Output the [X, Y] coordinate of the center of the cell containing the given text.  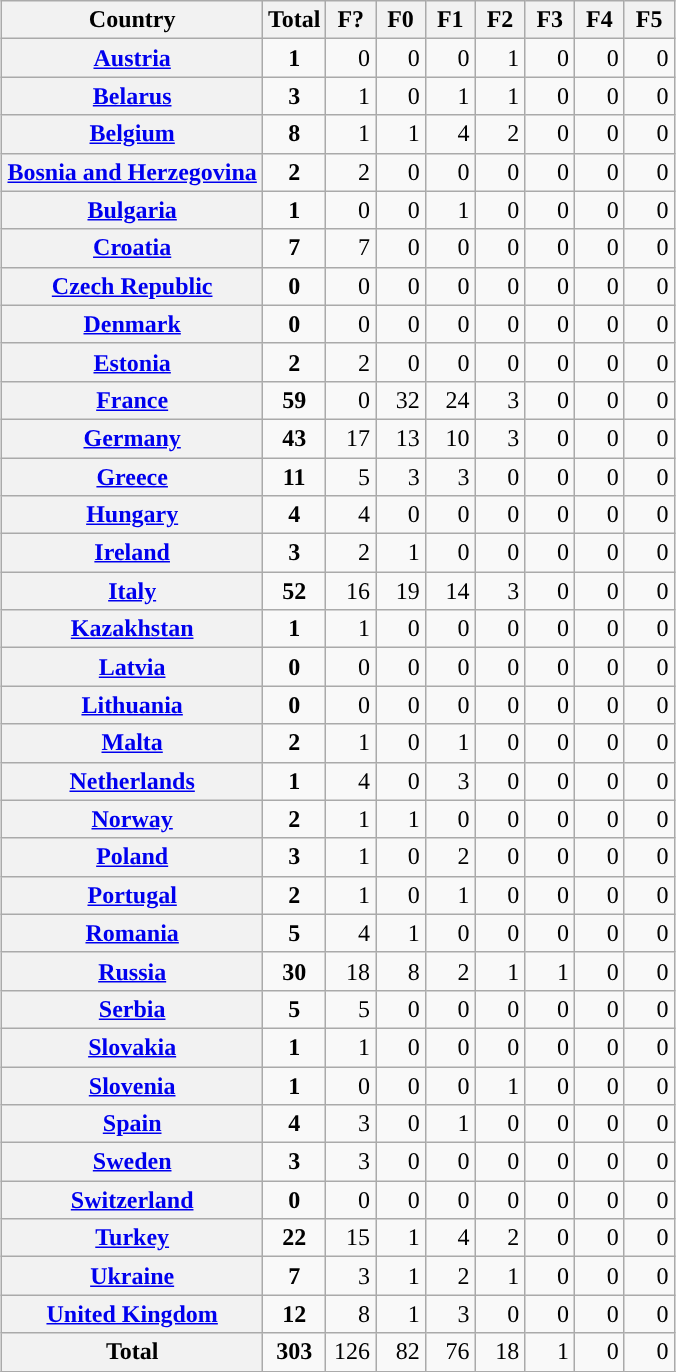
19 [401, 591]
15 [351, 1238]
Switzerland [132, 1200]
Kazakhstan [132, 629]
Portugal [132, 895]
Belarus [132, 96]
Turkey [132, 1238]
F? [351, 20]
Russia [132, 971]
82 [401, 1352]
Italy [132, 591]
59 [294, 400]
Belgium [132, 134]
Netherlands [132, 781]
United Kingdom [132, 1314]
Lithuania [132, 705]
Sweden [132, 1162]
Slovakia [132, 1047]
Ireland [132, 553]
17 [351, 438]
F2 [500, 20]
Latvia [132, 667]
43 [294, 438]
Estonia [132, 362]
Bosnia and Herzegovina [132, 172]
F0 [401, 20]
16 [351, 591]
Hungary [132, 515]
F4 [600, 20]
Denmark [132, 324]
Bulgaria [132, 210]
11 [294, 477]
Slovenia [132, 1085]
F1 [450, 20]
Spain [132, 1124]
Romania [132, 933]
24 [450, 400]
52 [294, 591]
Ukraine [132, 1276]
F5 [649, 20]
13 [401, 438]
Austria [132, 58]
Greece [132, 477]
30 [294, 971]
76 [450, 1352]
F3 [550, 20]
32 [401, 400]
Serbia [132, 1009]
Czech Republic [132, 286]
Croatia [132, 248]
10 [450, 438]
Malta [132, 743]
14 [450, 591]
Norway [132, 819]
Country [132, 20]
126 [351, 1352]
Poland [132, 857]
12 [294, 1314]
France [132, 400]
22 [294, 1238]
303 [294, 1352]
Germany [132, 438]
